Extract the [x, y] coordinate from the center of the cell holding the provided text.  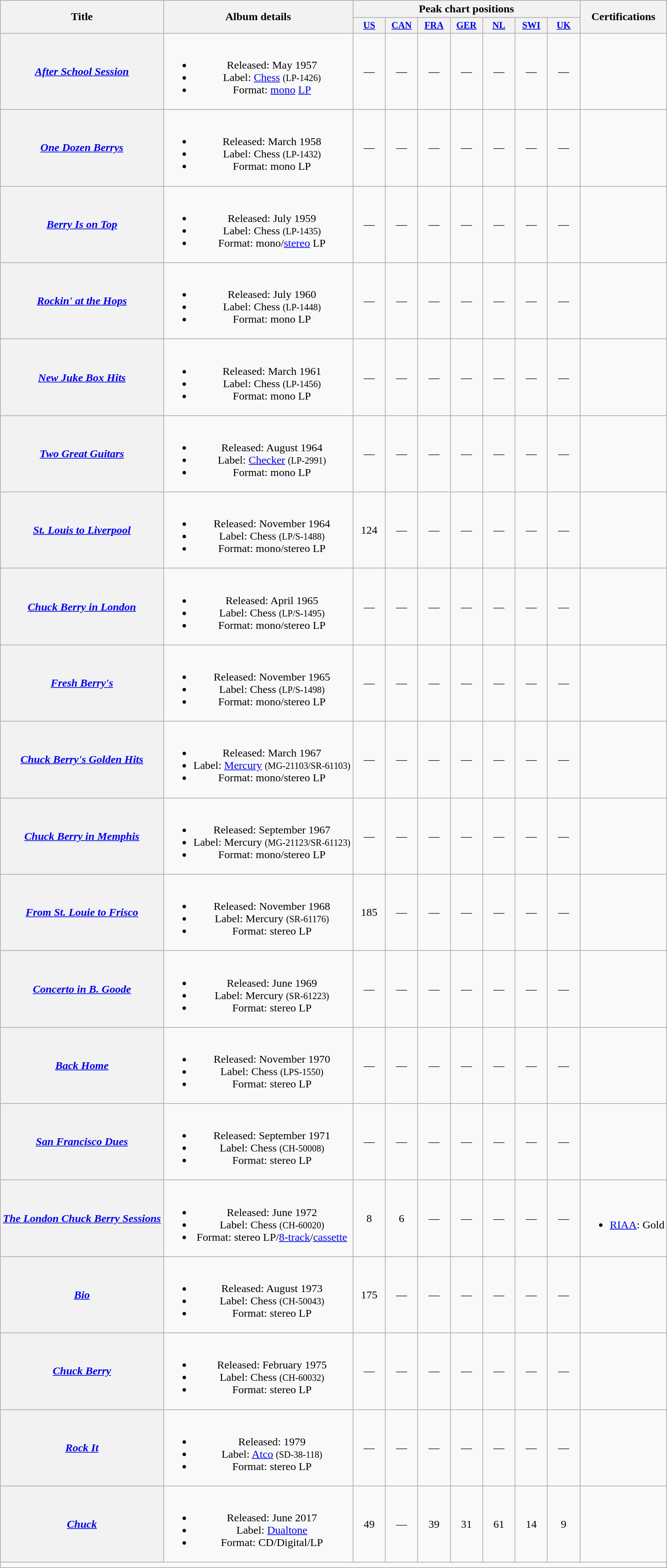
Chuck Berry [82, 1371]
Released: November 1968Label: Mercury (SR-61176)Format: stereo LP [258, 913]
Released: June 2017Label: DualtoneFormat: CD/Digital/LP [258, 1524]
From St. Louie to Frisco [82, 913]
Title [82, 17]
Chuck Berry in London [82, 607]
9 [564, 1524]
Released: March 1967Label: Mercury (MG-21103/SR-61103)Format: mono/stereo LP [258, 760]
Released: August 1973Label: Chess (CH-50043)Format: stereo LP [258, 1294]
185 [370, 913]
14 [532, 1524]
Released: 1979Label: Atco (SD-38-118)Format: stereo LP [258, 1448]
Released: November 1964Label: Chess (LP/S-1488)Format: mono/stereo LP [258, 530]
Released: March 1961Label: Chess (LP-1456)Format: mono LP [258, 377]
New Juke Box Hits [82, 377]
Album details [258, 17]
One Dozen Berrys [82, 148]
8 [370, 1218]
Chuck Berry's Golden Hits [82, 760]
Concerto in B. Goode [82, 989]
Chuck [82, 1524]
RIAA: Gold [624, 1218]
Released: March 1958Label: Chess (LP-1432)Format: mono LP [258, 148]
Released: February 1975Label: Chess (CH-60032)Format: stereo LP [258, 1371]
Released: July 1960Label: Chess (LP-1448)Format: mono LP [258, 301]
CAN [402, 26]
Back Home [82, 1065]
Released: June 1969Label: Mercury (SR-61223)Format: stereo LP [258, 989]
Chuck Berry in Memphis [82, 836]
175 [370, 1294]
UK [564, 26]
US [370, 26]
Fresh Berry's [82, 683]
Released: September 1967Label: Mercury (MG-21123/SR-61123)Format: mono/stereo LP [258, 836]
49 [370, 1524]
Rockin' at the Hops [82, 301]
Berry Is on Top [82, 224]
Certifications [624, 17]
Rock It [82, 1448]
NL [499, 26]
San Francisco Dues [82, 1141]
124 [370, 530]
The London Chuck Berry Sessions [82, 1218]
After School Session [82, 71]
Released: August 1964Label: Checker (LP-2991)Format: mono LP [258, 454]
Released: June 1972Label: Chess (CH-60020)Format: stereo LP/8-track/cassette [258, 1218]
39 [434, 1524]
St. Louis to Liverpool [82, 530]
31 [467, 1524]
Peak chart positions [467, 9]
Released: November 1970Label: Chess (LPS-1550)Format: stereo LP [258, 1065]
Released: April 1965Label: Chess (LP/S-1495)Format: mono/stereo LP [258, 607]
Released: September 1971Label: Chess (CH-50008)Format: stereo LP [258, 1141]
61 [499, 1524]
6 [402, 1218]
Released: November 1965Label: Chess (LP/S-1498)Format: mono/stereo LP [258, 683]
GER [467, 26]
Bio [82, 1294]
Two Great Guitars [82, 454]
Released: July 1959Label: Chess (LP-1435)Format: mono/stereo LP [258, 224]
SWI [532, 26]
Released: May 1957Label: Chess (LP-1426)Format: mono LP [258, 71]
FRA [434, 26]
